Scan for the cell matching the given text and deliver its (X, Y) coordinate at center. 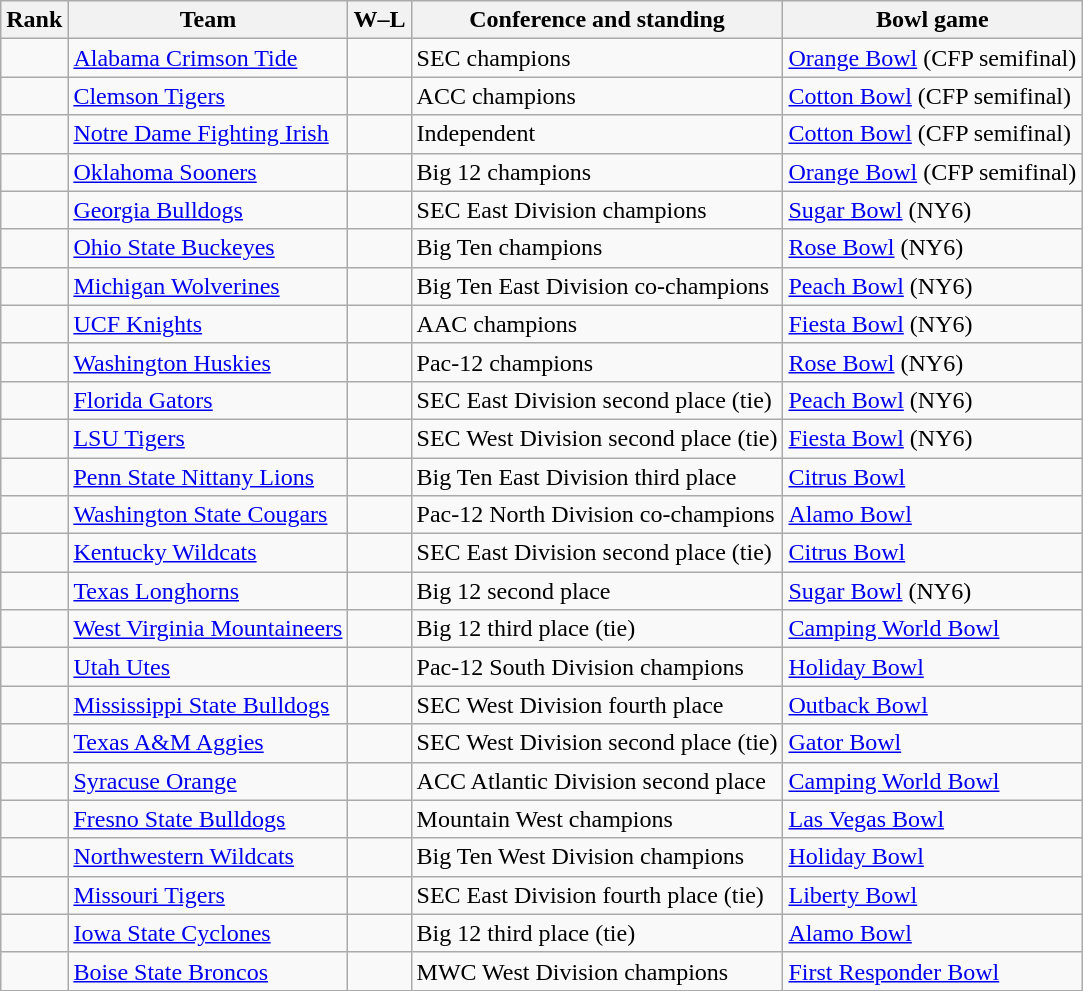
Outback Bowl (932, 705)
Gator Bowl (932, 743)
Independent (597, 134)
Fresno State Bulldogs (208, 819)
SEC East Division champions (597, 210)
Conference and standing (597, 20)
ACC Atlantic Division second place (597, 781)
Texas Longhorns (208, 591)
SEC champions (597, 58)
Boise State Broncos (208, 971)
Pac-12 champions (597, 362)
Big Ten East Division co-champions (597, 286)
Pac-12 North Division co-champions (597, 515)
Kentucky Wildcats (208, 553)
Ohio State Buckeyes (208, 248)
Mississippi State Bulldogs (208, 705)
Oklahoma Sooners (208, 172)
Alabama Crimson Tide (208, 58)
Mountain West champions (597, 819)
West Virginia Mountaineers (208, 629)
First Responder Bowl (932, 971)
LSU Tigers (208, 438)
Missouri Tigers (208, 895)
Big 12 second place (597, 591)
ACC champions (597, 96)
Big Ten East Division third place (597, 477)
UCF Knights (208, 324)
Rank (34, 20)
Clemson Tigers (208, 96)
SEC East Division fourth place (tie) (597, 895)
Liberty Bowl (932, 895)
Washington State Cougars (208, 515)
SEC West Division fourth place (597, 705)
Georgia Bulldogs (208, 210)
Michigan Wolverines (208, 286)
W–L (380, 20)
Utah Utes (208, 667)
AAC champions (597, 324)
Team (208, 20)
Florida Gators (208, 400)
Syracuse Orange (208, 781)
MWC West Division champions (597, 971)
Pac-12 South Division champions (597, 667)
Bowl game (932, 20)
Big Ten West Division champions (597, 857)
Las Vegas Bowl (932, 819)
Texas A&M Aggies (208, 743)
Iowa State Cyclones (208, 933)
Big Ten champions (597, 248)
Big 12 champions (597, 172)
Northwestern Wildcats (208, 857)
Washington Huskies (208, 362)
Penn State Nittany Lions (208, 477)
Notre Dame Fighting Irish (208, 134)
